Identify which cell holds the provided text, then report its [X, Y] central coordinate. 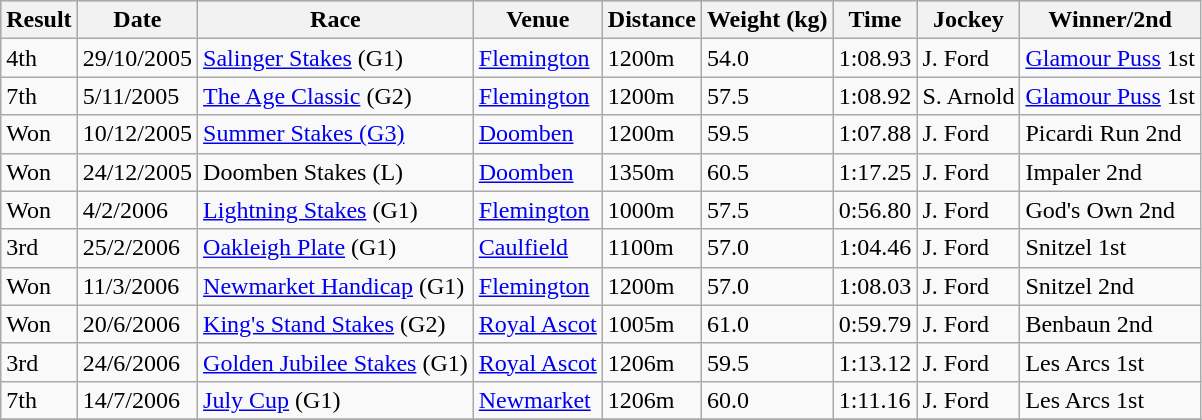
Doomben Stakes (L) [336, 172]
Distance [652, 20]
60.0 [767, 400]
1005m [652, 324]
11/3/2006 [137, 286]
Picardi Run 2nd [1110, 134]
0:59.79 [875, 324]
24/12/2005 [137, 172]
God's Own 2nd [1110, 210]
July Cup (G1) [336, 400]
Race [336, 20]
10/12/2005 [137, 134]
Snitzel 1st [1110, 248]
Benbaun 2nd [1110, 324]
The Age Classic (G2) [336, 96]
Date [137, 20]
Impaler 2nd [1110, 172]
24/6/2006 [137, 362]
1:13.12 [875, 362]
Result [39, 20]
1:07.88 [875, 134]
Snitzel 2nd [1110, 286]
5/11/2005 [137, 96]
1:08.92 [875, 96]
King's Stand Stakes (G2) [336, 324]
25/2/2006 [137, 248]
1:08.93 [875, 58]
14/7/2006 [137, 400]
60.5 [767, 172]
20/6/2006 [137, 324]
1:17.25 [875, 172]
Time [875, 20]
0:56.80 [875, 210]
1:08.03 [875, 286]
Oakleigh Plate (G1) [336, 248]
1100m [652, 248]
29/10/2005 [137, 58]
Newmarket [538, 400]
1000m [652, 210]
Jockey [968, 20]
1:11.16 [875, 400]
54.0 [767, 58]
Winner/2nd [1110, 20]
Newmarket Handicap (G1) [336, 286]
Weight (kg) [767, 20]
61.0 [767, 324]
Lightning Stakes (G1) [336, 210]
1:04.46 [875, 248]
1350m [652, 172]
Caulfield [538, 248]
4/2/2006 [137, 210]
Salinger Stakes (G1) [336, 58]
Golden Jubilee Stakes (G1) [336, 362]
S. Arnold [968, 96]
Summer Stakes (G3) [336, 134]
Venue [538, 20]
4th [39, 58]
